For the text-containing cell, return its midpoint in (X, Y) coordinate format. 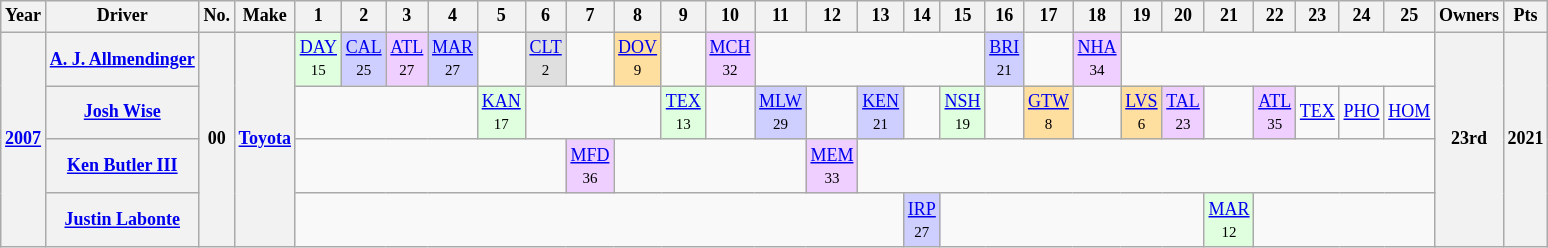
18 (1097, 16)
22 (1275, 16)
IRP27 (922, 220)
25 (1410, 16)
3 (407, 16)
LVS6 (1142, 113)
HOM (1410, 113)
2007 (24, 140)
Make (264, 16)
CLT2 (546, 59)
MCH32 (730, 59)
Josh Wise (122, 113)
MAR27 (453, 59)
Driver (122, 16)
16 (1004, 16)
1 (318, 16)
9 (683, 16)
Toyota (264, 140)
10 (730, 16)
Year (24, 16)
ATL35 (1275, 113)
19 (1142, 16)
A. J. Allmendinger (122, 59)
12 (832, 16)
MLW29 (780, 113)
No. (216, 16)
DOV9 (638, 59)
14 (922, 16)
2021 (1526, 140)
2 (364, 16)
MFD36 (590, 166)
DAY15 (318, 59)
13 (881, 16)
8 (638, 16)
23 (1318, 16)
17 (1049, 16)
Ken Butler III (122, 166)
GTW8 (1049, 113)
PHO (1362, 113)
KAN17 (501, 113)
KEN21 (881, 113)
MEM33 (832, 166)
23rd (1470, 140)
4 (453, 16)
6 (546, 16)
7 (590, 16)
CAL25 (364, 59)
Pts (1526, 16)
MAR12 (1229, 220)
15 (962, 16)
TEX13 (683, 113)
TEX (1318, 113)
Justin Labonte (122, 220)
00 (216, 140)
TAL23 (1183, 113)
20 (1183, 16)
NHA34 (1097, 59)
21 (1229, 16)
BRI21 (1004, 59)
Owners (1470, 16)
5 (501, 16)
11 (780, 16)
NSH19 (962, 113)
ATL27 (407, 59)
24 (1362, 16)
